Extract the (x, y) coordinate from the center of the cell holding the provided text.  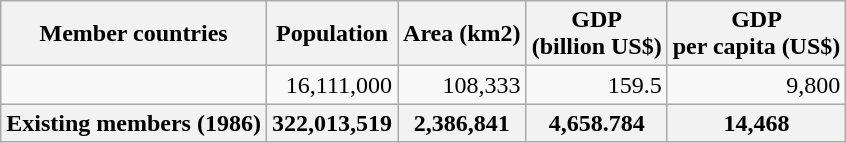
159.5 (596, 85)
108,333 (462, 85)
14,468 (756, 123)
Area (km2) (462, 34)
Population (332, 34)
4,658.784 (596, 123)
322,013,519 (332, 123)
16,111,000 (332, 85)
GDP per capita (US$) (756, 34)
Member countries (134, 34)
GDP (billion US$) (596, 34)
9,800 (756, 85)
Existing members (1986) (134, 123)
2,386,841 (462, 123)
